Return [x, y] of the center of cell containing provided text 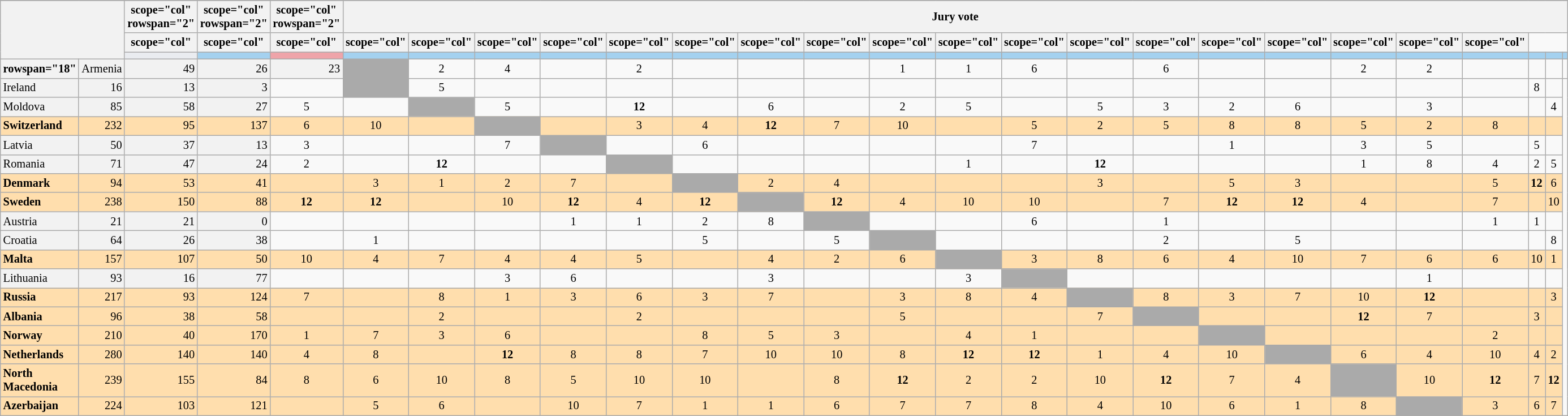
121 [234, 406]
Latvia [40, 145]
Switzerland [40, 126]
Denmark [40, 183]
Azerbaijan [40, 406]
Russia [40, 297]
280 [102, 354]
94 [102, 183]
North Macedonia [40, 380]
23 [307, 68]
Jury vote [955, 16]
47 [161, 164]
41 [234, 183]
Lithuania [40, 278]
Albania [40, 316]
Armenia [102, 68]
170 [234, 336]
88 [234, 202]
27 [234, 107]
53 [161, 183]
40 [161, 336]
217 [102, 297]
157 [102, 259]
rowspan="18" [40, 68]
96 [102, 316]
Austria [40, 221]
77 [234, 278]
24 [234, 164]
Norway [40, 336]
155 [161, 380]
Romania [40, 164]
124 [234, 297]
85 [102, 107]
210 [102, 336]
238 [102, 202]
Sweden [40, 202]
49 [161, 68]
95 [161, 126]
Moldova [40, 107]
232 [102, 126]
224 [102, 406]
Malta [40, 259]
Croatia [40, 240]
103 [161, 406]
150 [161, 202]
137 [234, 126]
71 [102, 164]
37 [161, 145]
0 [234, 221]
Ireland [40, 88]
84 [234, 380]
Netherlands [40, 354]
107 [161, 259]
239 [102, 380]
64 [102, 240]
